Identify which cell holds the provided text, then report its [x, y] central coordinate. 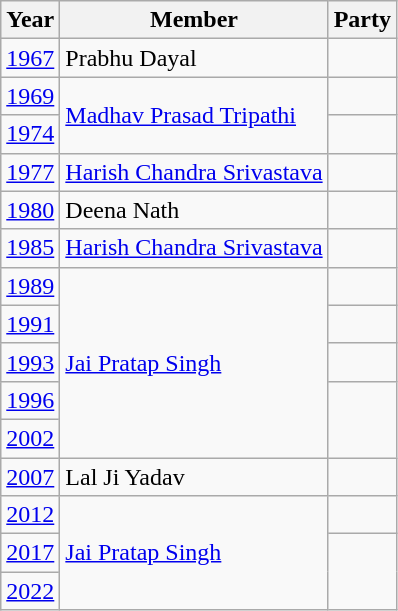
Prabhu Dayal [194, 58]
2012 [30, 515]
1996 [30, 400]
1989 [30, 286]
1969 [30, 96]
1980 [30, 210]
Lal Ji Yadav [194, 477]
2022 [30, 591]
1974 [30, 134]
Party [362, 20]
Madhav Prasad Tripathi [194, 115]
2002 [30, 438]
Year [30, 20]
2007 [30, 477]
Deena Nath [194, 210]
1993 [30, 362]
Member [194, 20]
2017 [30, 553]
1991 [30, 324]
1985 [30, 248]
1967 [30, 58]
1977 [30, 172]
